Pinpoint the cell where the given text exists, returning its (x, y) midpoint coordinate. 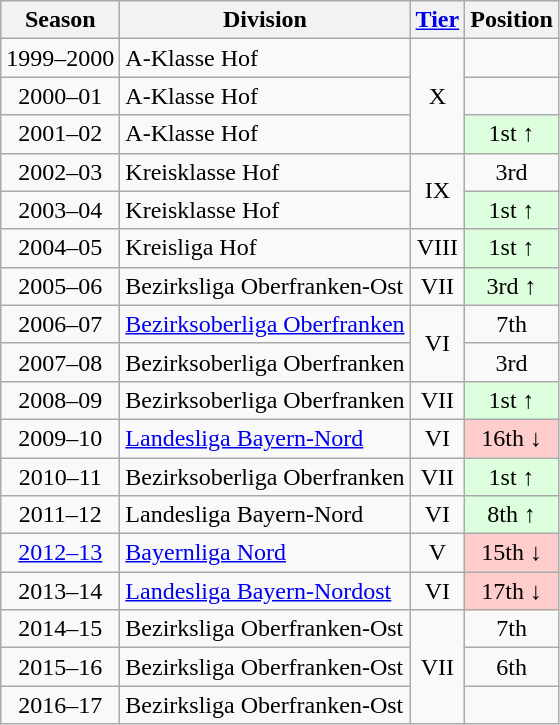
2013–14 (60, 591)
15th ↓ (512, 553)
Season (60, 20)
V (438, 553)
2014–15 (60, 629)
2012–13 (60, 553)
17th ↓ (512, 591)
Position (512, 20)
8th ↑ (512, 515)
Tier (438, 20)
Bayernliga Nord (265, 553)
Landesliga Bayern-Nordost (265, 591)
2009–10 (60, 438)
2000–01 (60, 96)
2006–07 (60, 324)
2010–11 (60, 477)
2005–06 (60, 286)
2003–04 (60, 210)
2008–09 (60, 400)
2007–08 (60, 362)
2001–02 (60, 134)
6th (512, 667)
2004–05 (60, 248)
1999–2000 (60, 58)
2016–17 (60, 705)
2011–12 (60, 515)
16th ↓ (512, 438)
IX (438, 191)
Kreisliga Hof (265, 248)
VIII (438, 248)
2002–03 (60, 172)
3rd ↑ (512, 286)
2015–16 (60, 667)
X (438, 96)
Division (265, 20)
